Return the (x, y) coordinate for the center point of the cell that contains the specified text.  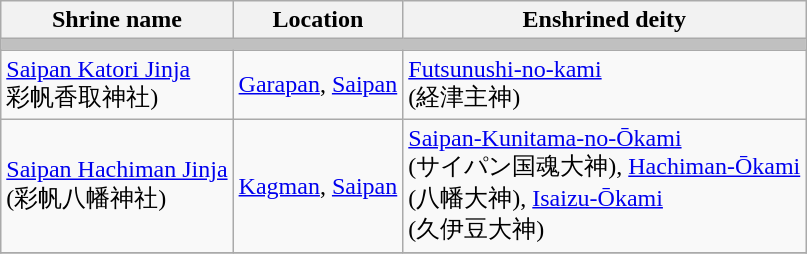
Enshrined deity (604, 20)
Kagman, Saipan (318, 186)
Shrine name (117, 20)
Saipan-Kunitama-no-Ōkami(サイパン国魂大神), Hachiman-Ōkami(八幡大神), Isaizu-Ōkami(久伊豆大神) (604, 186)
Saipan Hachiman Jinja(彩帆八幡神社) (117, 186)
Saipan Katori Jinja彩帆香取神社) (117, 85)
Location (318, 20)
Futsunushi-no-kami(経津主神) (604, 85)
Garapan, Saipan (318, 85)
